Provide the (x, y) coordinate of the cell's center where the given text is located.  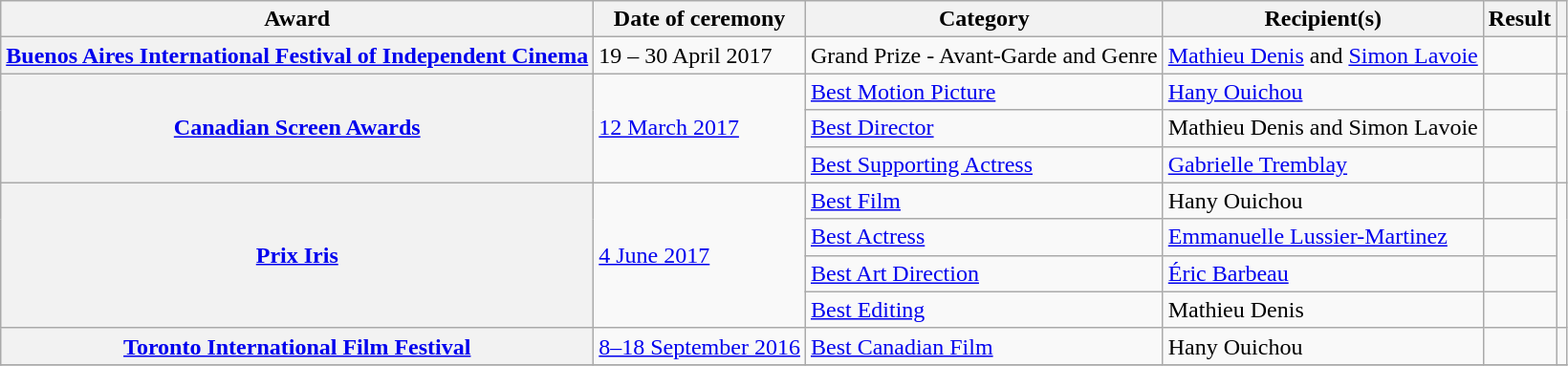
Best Motion Picture (984, 92)
Category (984, 19)
Buenos Aires International Festival of Independent Cinema (297, 55)
12 March 2017 (700, 128)
4 June 2017 (700, 255)
19 – 30 April 2017 (700, 55)
Best Film (984, 201)
Éric Barbeau (1323, 273)
Award (297, 19)
Best Director (984, 128)
Prix Iris (297, 255)
Best Actress (984, 237)
8–18 September 2016 (700, 346)
Date of ceremony (700, 19)
Mathieu Denis (1323, 310)
Best Art Direction (984, 273)
Emmanuelle Lussier-Martinez (1323, 237)
Best Canadian Film (984, 346)
Result (1519, 19)
Best Editing (984, 310)
Grand Prize - Avant-Garde and Genre (984, 55)
Toronto International Film Festival (297, 346)
Best Supporting Actress (984, 164)
Canadian Screen Awards (297, 128)
Recipient(s) (1323, 19)
Gabrielle Tremblay (1323, 164)
